From the cell containing the given text, extract its center point as [X, Y] coordinate. 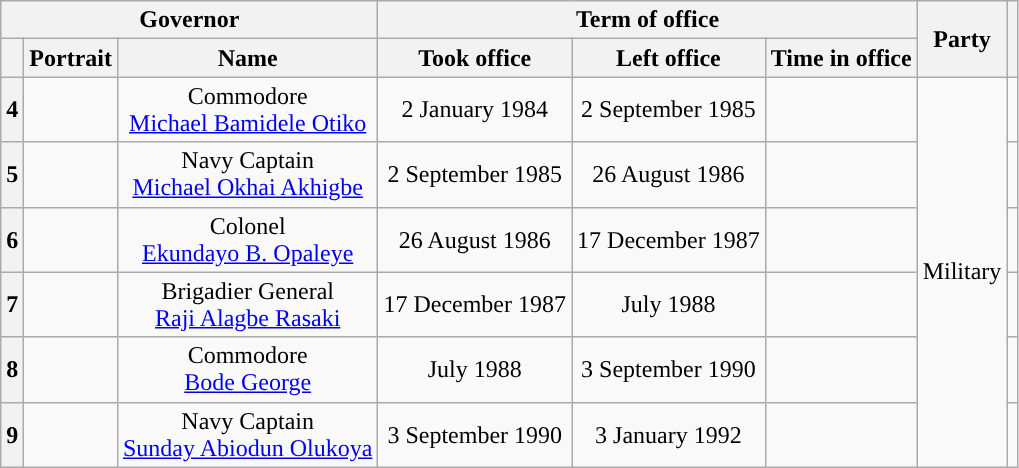
4 [12, 110]
ColonelEkundayo B. Opaleye [247, 240]
2 January 1984 [475, 110]
Military [962, 272]
Name [247, 58]
Left office [669, 58]
6 [12, 240]
Governor [190, 20]
CommodoreMichael Bamidele Otiko [247, 110]
Brigadier GeneralRaji Alagbe Rasaki [247, 304]
5 [12, 174]
Party [962, 39]
Time in office [841, 58]
CommodoreBode George [247, 370]
8 [12, 370]
Navy CaptainSunday Abiodun Olukoya [247, 434]
Took office [475, 58]
Portrait [71, 58]
3 January 1992 [669, 434]
7 [12, 304]
9 [12, 434]
Term of office [648, 20]
Navy CaptainMichael Okhai Akhigbe [247, 174]
